Return [x, y] of the center of cell containing provided text 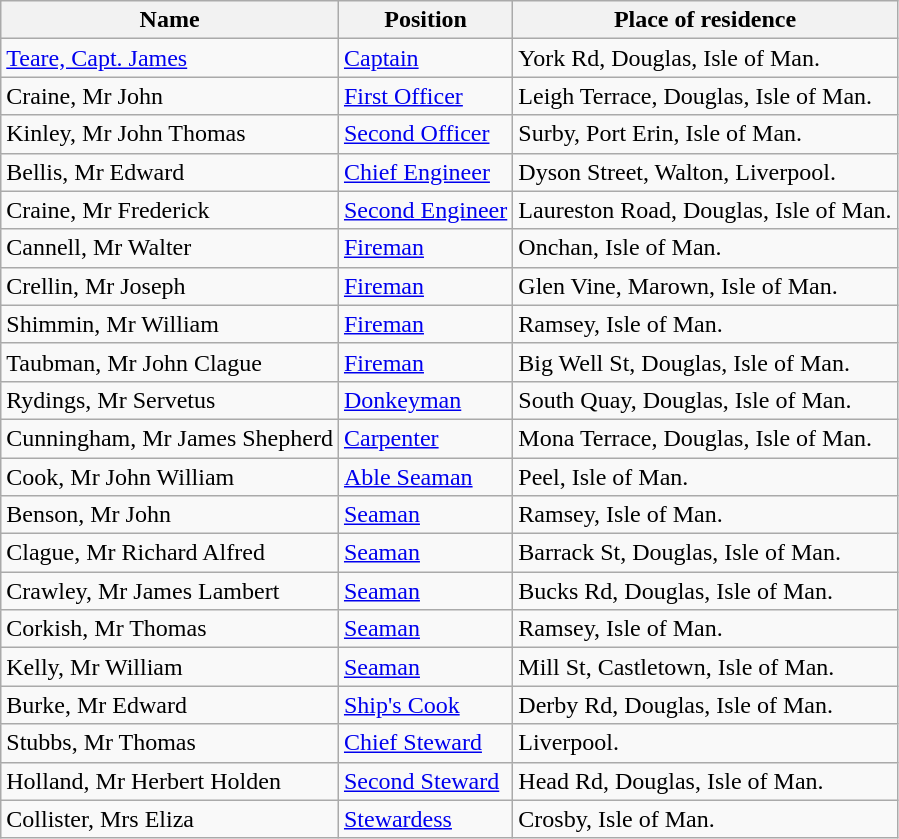
Ship's Cook [425, 705]
Second Engineer [425, 210]
Carpenter [425, 438]
Bucks Rd, Douglas, Isle of Man. [705, 591]
York Rd, Douglas, Isle of Man. [705, 58]
Cunningham, Mr James Shepherd [170, 438]
Position [425, 20]
Name [170, 20]
Crellin, Mr Joseph [170, 286]
Stubbs, Mr Thomas [170, 743]
Rydings, Mr Servetus [170, 400]
Place of residence [705, 20]
Cook, Mr John William [170, 477]
Glen Vine, Marown, Isle of Man. [705, 286]
Chief Steward [425, 743]
Kinley, Mr John Thomas [170, 134]
Crosby, Isle of Man. [705, 819]
Craine, Mr Frederick [170, 210]
First Officer [425, 96]
Mona Terrace, Douglas, Isle of Man. [705, 438]
Leigh Terrace, Douglas, Isle of Man. [705, 96]
Derby Rd, Douglas, Isle of Man. [705, 705]
Chief Engineer [425, 172]
Surby, Port Erin, Isle of Man. [705, 134]
Kelly, Mr William [170, 667]
Peel, Isle of Man. [705, 477]
Head Rd, Douglas, Isle of Man. [705, 781]
Clague, Mr Richard Alfred [170, 553]
Bellis, Mr Edward [170, 172]
Corkish, Mr Thomas [170, 629]
Mill St, Castletown, Isle of Man. [705, 667]
Taubman, Mr John Clague [170, 362]
Second Officer [425, 134]
Craine, Mr John [170, 96]
Shimmin, Mr William [170, 324]
Benson, Mr John [170, 515]
Second Steward [425, 781]
Laureston Road, Douglas, Isle of Man. [705, 210]
Teare, Capt. James [170, 58]
Burke, Mr Edward [170, 705]
Dyson Street, Walton, Liverpool. [705, 172]
Collister, Mrs Eliza [170, 819]
Big Well St, Douglas, Isle of Man. [705, 362]
South Quay, Douglas, Isle of Man. [705, 400]
Able Seaman [425, 477]
Captain [425, 58]
Onchan, Isle of Man. [705, 248]
Donkeyman [425, 400]
Cannell, Mr Walter [170, 248]
Stewardess [425, 819]
Barrack St, Douglas, Isle of Man. [705, 553]
Holland, Mr Herbert Holden [170, 781]
Crawley, Mr James Lambert [170, 591]
Liverpool. [705, 743]
